Search for the cell housing the specified text and yield its (X, Y) center coordinate. 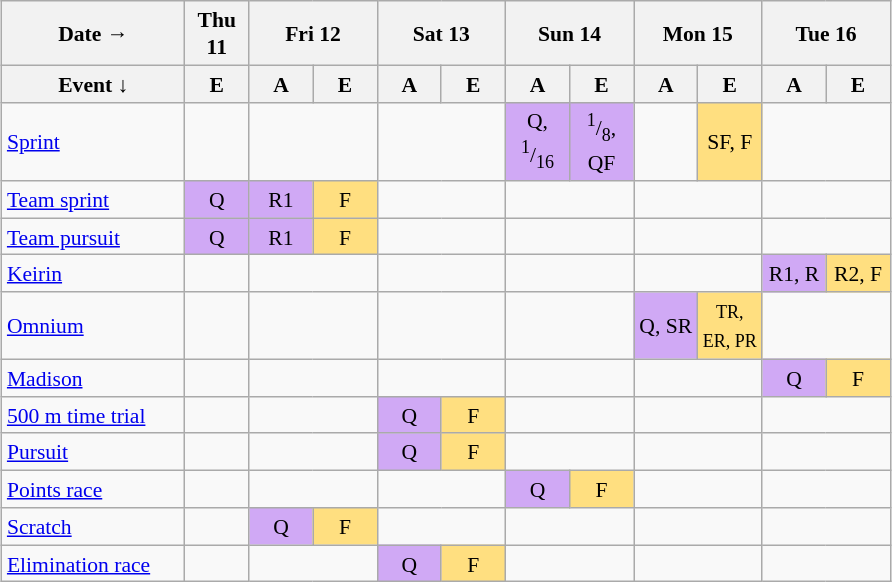
R1, R (794, 274)
Keirin (94, 274)
Elimination race (94, 564)
R2, F (858, 274)
TR, ER, PR (730, 326)
Points race (94, 490)
Madison (94, 378)
Omnium (94, 326)
Sprint (94, 142)
500 m time trial (94, 414)
Mon 15 (698, 33)
Pursuit (94, 452)
Team sprint (94, 200)
Sun 14 (569, 33)
Event ↓ (94, 84)
Date → (94, 33)
1/8, QF (602, 142)
Q, SR (666, 326)
Scratch (94, 526)
Tue 16 (826, 33)
SF, F (730, 142)
Q, 1/16 (537, 142)
Team pursuit (94, 236)
Fri 12 (313, 33)
Thu 11 (217, 33)
Sat 13 (441, 33)
